Find where the given text appears and provide that cell's center as [x, y] coordinate. 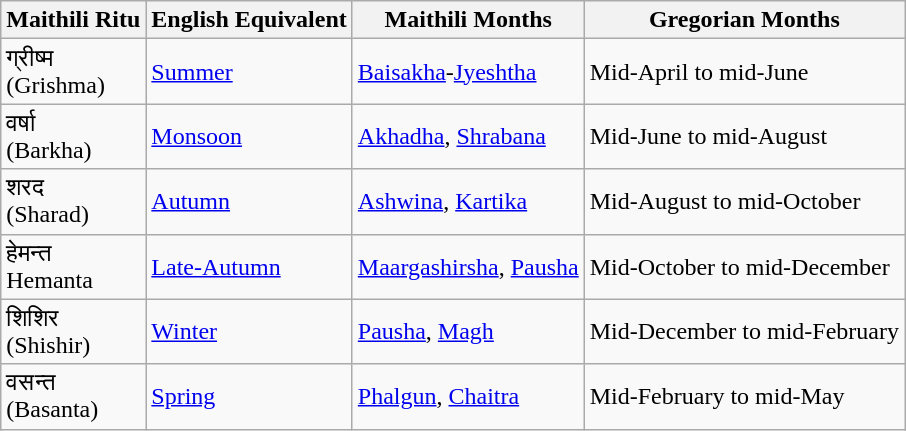
Ashwina, Kartika [468, 202]
Maithili Ritu [74, 20]
Phalgun, Chaitra [468, 396]
Spring [249, 396]
वर्षा(Barkha) [74, 136]
Gregorian Months [744, 20]
शरद(Sharad) [74, 202]
Baisakha-Jyeshtha [468, 72]
Summer [249, 72]
ग्रीष्म(Grishma) [74, 72]
Mid-August to mid-October [744, 202]
Autumn [249, 202]
Mid-April to mid-June [744, 72]
Maargashirsha, Pausha [468, 266]
Mid-June to mid-August [744, 136]
Maithili Months [468, 20]
Winter [249, 332]
English Equivalent [249, 20]
हेमन्तHemanta [74, 266]
Late-Autumn [249, 266]
Mid-October to mid-December [744, 266]
Pausha, Magh [468, 332]
Mid-December to mid-February [744, 332]
वसन्त(Basanta) [74, 396]
Mid-February to mid-May [744, 396]
Akhadha, Shrabana [468, 136]
शिशिर(Shishir) [74, 332]
Monsoon [249, 136]
